For the text-containing cell, return its midpoint in [X, Y] coordinate format. 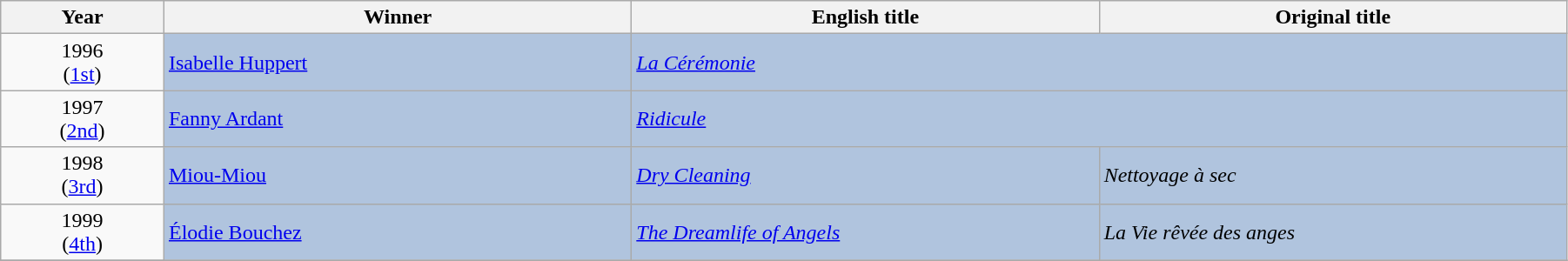
Ridicule [1100, 118]
Winner [397, 17]
1996(1st) [83, 63]
Fanny Ardant [397, 118]
La Vie rêvée des anges [1333, 231]
La Cérémonie [1100, 63]
Dry Cleaning [865, 176]
Miou-Miou [397, 176]
Élodie Bouchez [397, 231]
1998(3rd) [83, 176]
The Dreamlife of Angels [865, 231]
Year [83, 17]
Isabelle Huppert [397, 63]
Nettoyage à sec [1333, 176]
1999(4th) [83, 231]
English title [865, 17]
1997(2nd) [83, 118]
Original title [1333, 17]
